For the text-containing cell, return its midpoint in [X, Y] coordinate format. 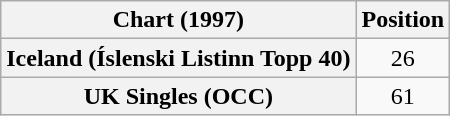
26 [403, 58]
Position [403, 20]
UK Singles (OCC) [178, 96]
Iceland (Íslenski Listinn Topp 40) [178, 58]
Chart (1997) [178, 20]
61 [403, 96]
